Locate the cell with the specified text and output its [x, y] center coordinate. 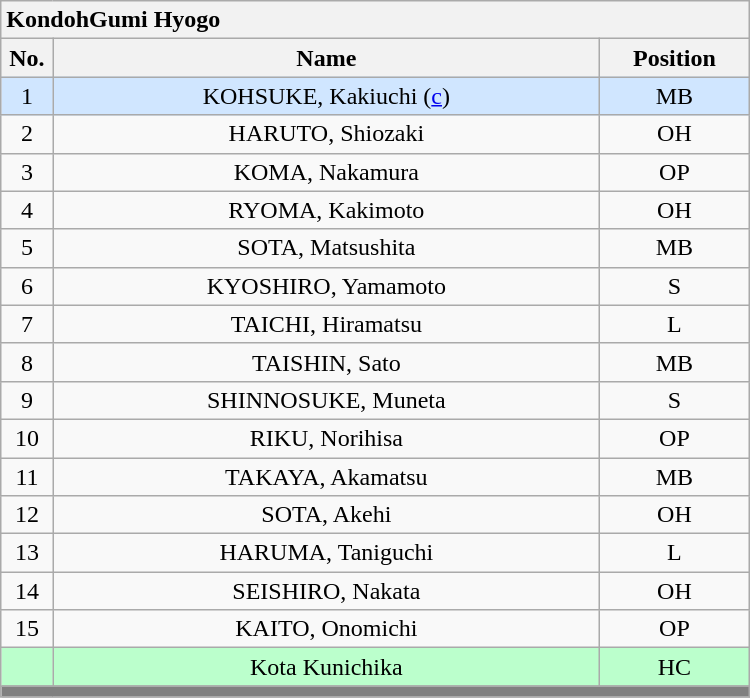
13 [27, 553]
SHINNOSUKE, Muneta [326, 400]
KOHSUKE, Kakiuchi (c) [326, 96]
Name [326, 58]
KAITO, Onomichi [326, 629]
11 [27, 477]
8 [27, 362]
Kota Kunichika [326, 667]
SOTA, Akehi [326, 515]
10 [27, 438]
No. [27, 58]
KYOSHIRO, Yamamoto [326, 286]
14 [27, 591]
2 [27, 134]
RYOMA, Kakimoto [326, 210]
KOMA, Nakamura [326, 172]
SOTA, Matsushita [326, 248]
HARUTO, Shiozaki [326, 134]
3 [27, 172]
6 [27, 286]
7 [27, 324]
TAICHI, Hiramatsu [326, 324]
HC [675, 667]
TAISHIN, Sato [326, 362]
5 [27, 248]
Position [675, 58]
9 [27, 400]
12 [27, 515]
TAKAYA, Akamatsu [326, 477]
4 [27, 210]
SEISHIRO, Nakata [326, 591]
HARUMA, Taniguchi [326, 553]
1 [27, 96]
KondohGumi Hyogo [375, 20]
RIKU, Norihisa [326, 438]
15 [27, 629]
